Return the [X, Y] coordinate for the center point of the cell that contains the specified text.  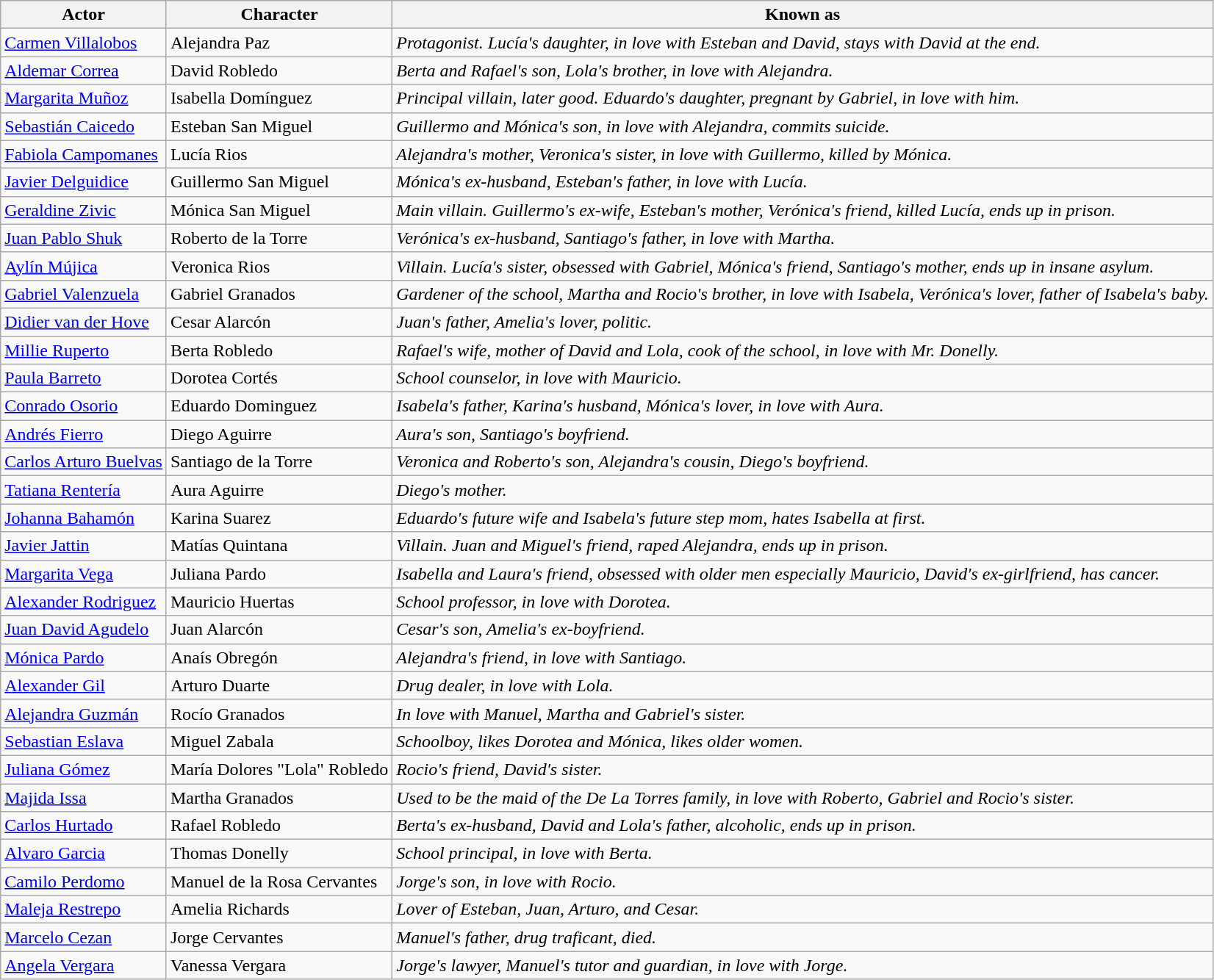
Dorotea Cortés [279, 378]
Guillermo and Mónica's son, in love with Alejandra, commits suicide. [802, 126]
Didier van der Hove [84, 322]
Jorge Cervantes [279, 937]
Alejandra's friend, in love with Santiago. [802, 657]
Gabriel Valenzuela [84, 294]
Character [279, 15]
Javier Delguidice [84, 182]
Margarita Muñoz [84, 98]
Aura Aguirre [279, 490]
Juan Alarcón [279, 630]
Paula Barreto [84, 378]
Rocio's friend, David's sister. [802, 769]
Juan David Agudelo [84, 630]
School principal, in love with Berta. [802, 854]
Isabela's father, Karina's husband, Mónica's lover, in love with Aura. [802, 406]
Guillermo San Miguel [279, 182]
Martha Granados [279, 797]
Drug dealer, in love with Lola. [802, 685]
Eduardo's future wife and Isabela's future step mom, hates Isabella at first. [802, 518]
Veronica Rios [279, 266]
Protagonist. Lucía's daughter, in love with Esteban and David, stays with David at the end. [802, 43]
Villain. Juan and Miguel's friend, raped Alejandra, ends up in prison. [802, 546]
Anaís Obregón [279, 657]
Schoolboy, likes Dorotea and Mónica, likes older women. [802, 741]
Angela Vergara [84, 965]
Cesar Alarcón [279, 322]
Berta Robledo [279, 350]
Santiago de la Torre [279, 462]
Camilo Perdomo [84, 882]
Juliana Gómez [84, 769]
Arturo Duarte [279, 685]
Rafael Robledo [279, 826]
Eduardo Dominguez [279, 406]
Esteban San Miguel [279, 126]
Manuel's father, drug traficant, died. [802, 937]
Conrado Osorio [84, 406]
Karina Suarez [279, 518]
Alejandra Paz [279, 43]
María Dolores "Lola" Robledo [279, 769]
Fabiola Campomanes [84, 154]
Alexander Gil [84, 685]
Gabriel Granados [279, 294]
Cesar's son, Amelia's ex-boyfriend. [802, 630]
Sebastian Eslava [84, 741]
Main villain. Guillermo's ex-wife, Esteban's mother, Verónica's friend, killed Lucía, ends up in prison. [802, 210]
Villain. Lucía's sister, obsessed with Gabriel, Mónica's friend, Santiago's mother, ends up in insane asylum. [802, 266]
Carlos Hurtado [84, 826]
Sebastián Caicedo [84, 126]
Alvaro Garcia [84, 854]
Matías Quintana [279, 546]
Gardener of the school, Martha and Rocio's brother, in love with Isabela, Verónica's lover, father of Isabela's baby. [802, 294]
School counselor, in love with Mauricio. [802, 378]
Geraldine Zivic [84, 210]
David Robledo [279, 71]
Mónica Pardo [84, 657]
Majida Issa [84, 797]
School professor, in love with Dorotea. [802, 602]
Berta's ex-husband, David and Lola's father, alcoholic, ends up in prison. [802, 826]
Rafael's wife, mother of David and Lola, cook of the school, in love with Mr. Donelly. [802, 350]
Aldemar Correa [84, 71]
Lover of Esteban, Juan, Arturo, and Cesar. [802, 909]
Principal villain, later good. Eduardo's daughter, pregnant by Gabriel, in love with him. [802, 98]
In love with Manuel, Martha and Gabriel's sister. [802, 713]
Millie Ruperto [84, 350]
Juan Pablo Shuk [84, 238]
Tatiana Rentería [84, 490]
Johanna Bahamón [84, 518]
Mauricio Huertas [279, 602]
Alejandra's mother, Veronica's sister, in love with Guillermo, killed by Mónica. [802, 154]
Mónica San Miguel [279, 210]
Thomas Donelly [279, 854]
Isabella Domínguez [279, 98]
Actor [84, 15]
Maleja Restrepo [84, 909]
Alejandra Guzmán [84, 713]
Isabella and Laura's friend, obsessed with older men especially Mauricio, David's ex-girlfriend, has cancer. [802, 574]
Amelia Richards [279, 909]
Diego's mother. [802, 490]
Vanessa Vergara [279, 965]
Aura's son, Santiago's boyfriend. [802, 434]
Known as [802, 15]
Marcelo Cezan [84, 937]
Alexander Rodriguez [84, 602]
Carlos Arturo Buelvas [84, 462]
Lucía Rios [279, 154]
Verónica's ex-husband, Santiago's father, in love with Martha. [802, 238]
Used to be the maid of the De La Torres family, in love with Roberto, Gabriel and Rocio's sister. [802, 797]
Mónica's ex-husband, Esteban's father, in love with Lucía. [802, 182]
Jorge's son, in love with Rocio. [802, 882]
Jorge's lawyer, Manuel's tutor and guardian, in love with Jorge. [802, 965]
Manuel de la Rosa Cervantes [279, 882]
Berta and Rafael's son, Lola's brother, in love with Alejandra. [802, 71]
Margarita Vega [84, 574]
Rocío Granados [279, 713]
Veronica and Roberto's son, Alejandra's cousin, Diego's boyfriend. [802, 462]
Juliana Pardo [279, 574]
Carmen Villalobos [84, 43]
Aylín Mújica [84, 266]
Miguel Zabala [279, 741]
Roberto de la Torre [279, 238]
Javier Jattin [84, 546]
Juan's father, Amelia's lover, politic. [802, 322]
Andrés Fierro [84, 434]
Diego Aguirre [279, 434]
